Scan for the cell matching the given text and deliver its [X, Y] coordinate at center. 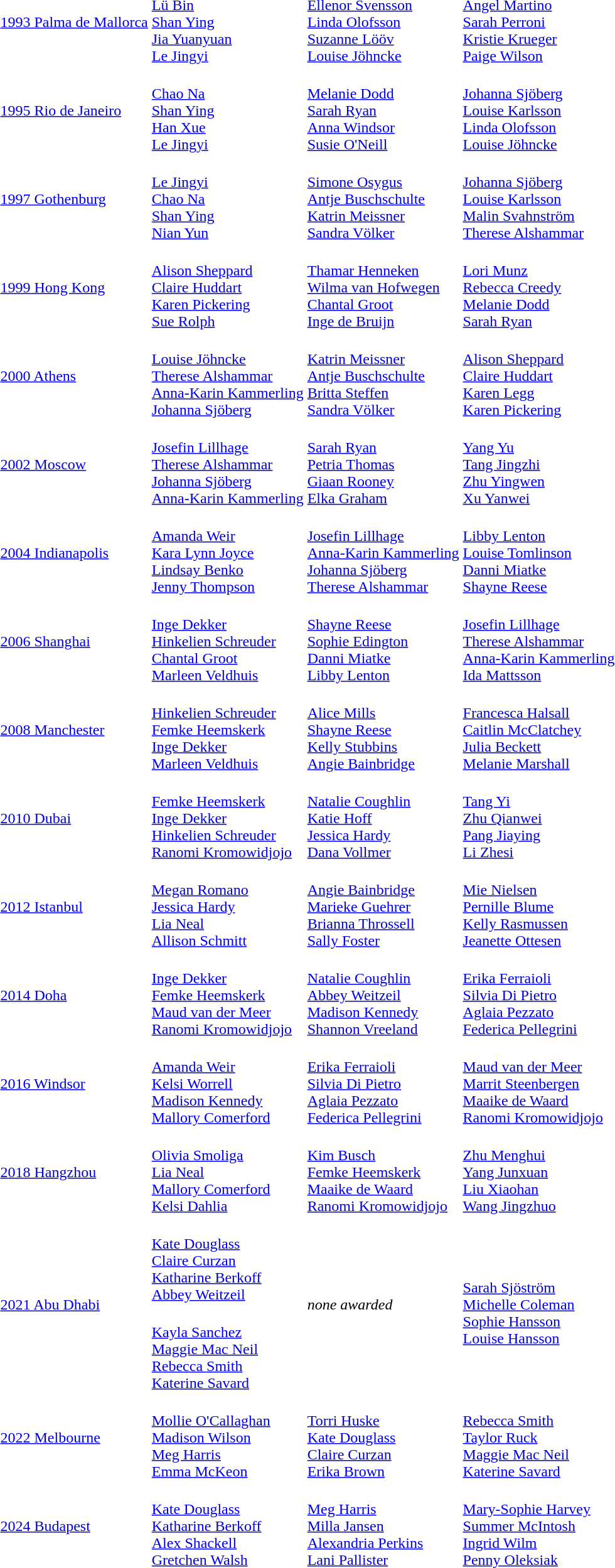
Kim BuschFemke HeemskerkMaaike de WaardRanomi Kromowidjojo [383, 1172]
Angie BainbridgeMarieke GuehrerBrianna ThrossellSally Foster [383, 907]
Alison SheppardClaire HuddartKaren PickeringSue Rolph [227, 287]
Alice MillsShayne ReeseKelly StubbinsAngie Bainbridge [383, 730]
Natalie CoughlinKatie HoffJessica HardyDana Vollmer [383, 818]
Erika FerraioliSilvia Di PietroAglaia PezzatoFederica Pellegrini [383, 1084]
Inge DekkerHinkelien SchreuderChantal GrootMarleen Veldhuis [227, 641]
Hinkelien SchreuderFemke HeemskerkInge DekkerMarleen Veldhuis [227, 730]
Mollie O'CallaghanMadison WilsonMeg HarrisEmma McKeon [227, 1437]
Amanda WeirKelsi WorrellMadison KennedyMallory Comerford [227, 1084]
Melanie DoddSarah RyanAnna WindsorSusie O'Neill [383, 110]
Femke HeemskerkInge DekkerHinkelien SchreuderRanomi Kromowidjojo [227, 818]
Amanda WeirKara Lynn JoyceLindsay BenkoJenny Thompson [227, 553]
Inge DekkerFemke HeemskerkMaud van der MeerRanomi Kromowidjojo [227, 995]
Torri HuskeKate DouglassClaire CurzanErika Brown [383, 1437]
Shayne ReeseSophie EdingtonDanni MiatkeLibby Lenton [383, 641]
Louise JöhnckeTherese AlshammarAnna-Karin KammerlingJohanna Sjöberg [227, 376]
none awarded [383, 1305]
Le JingyiChao NaShan YingNian Yun [227, 199]
Katrin MeissnerAntje BuschschulteBritta SteffenSandra Völker [383, 376]
Sarah RyanPetria ThomasGiaan RooneyElka Graham [383, 464]
Natalie CoughlinAbbey WeitzeilMadison KennedyShannon Vreeland [383, 995]
Chao NaShan YingHan XueLe Jingyi [227, 110]
Kate DouglassClaire CurzanKatharine BerkoffAbbey Weitzeil [227, 1261]
Kayla SanchezMaggie Mac NeilRebecca SmithKaterine Savard [227, 1349]
Olivia SmoligaLia NealMallory ComerfordKelsi Dahlia [227, 1172]
Josefin LillhageAnna-Karin KammerlingJohanna SjöbergTherese Alshammar [383, 553]
Megan RomanoJessica HardyLia NealAllison Schmitt [227, 907]
Josefin LillhageTherese AlshammarJohanna SjöbergAnna-Karin Kammerling [227, 464]
Thamar HennekenWilma van HofwegenChantal GrootInge de Bruijn [383, 287]
Simone OsygusAntje BuschschulteKatrin MeissnerSandra Völker [383, 199]
